Identify which cell holds the provided text, then report its [x, y] central coordinate. 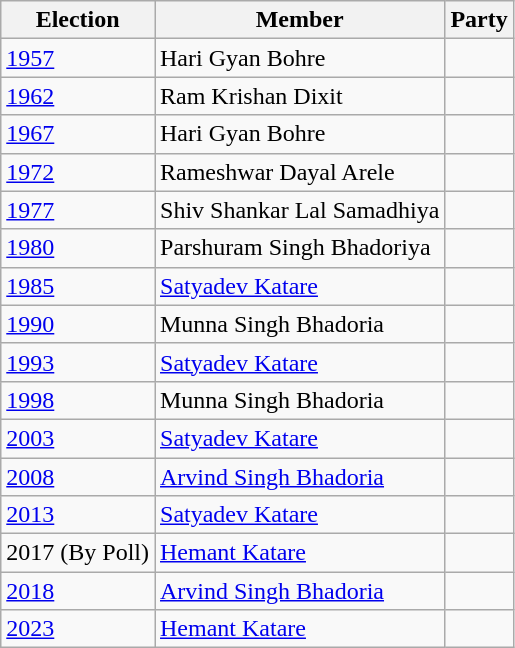
2017 (By Poll) [78, 553]
Party [479, 20]
1998 [78, 400]
1990 [78, 324]
Election [78, 20]
2018 [78, 591]
2008 [78, 477]
Member [299, 20]
Ram Krishan Dixit [299, 96]
1962 [78, 96]
1993 [78, 362]
Parshuram Singh Bhadoriya [299, 248]
1972 [78, 172]
2003 [78, 438]
1980 [78, 248]
1977 [78, 210]
2013 [78, 515]
Shiv Shankar Lal Samadhiya [299, 210]
1957 [78, 58]
1967 [78, 134]
2023 [78, 629]
1985 [78, 286]
Rameshwar Dayal Arele [299, 172]
